Locate the cell with the specified text and output its (X, Y) center coordinate. 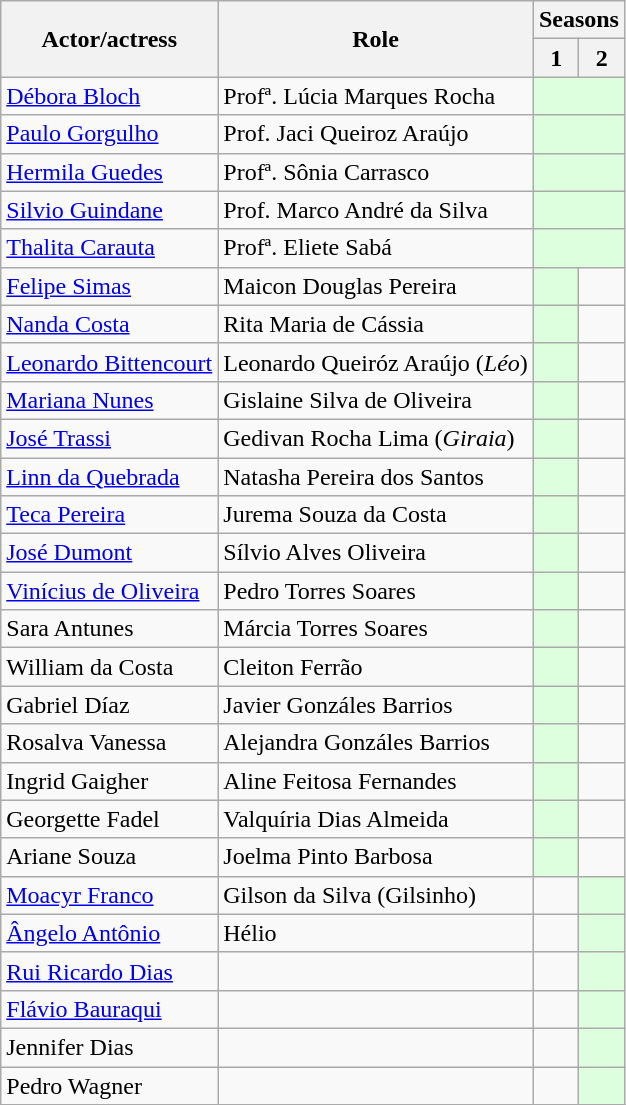
José Trassi (110, 438)
Javier Gonzáles Barrios (376, 705)
Flávio Bauraqui (110, 1009)
Rui Ricardo Dias (110, 971)
Maicon Douglas Pereira (376, 286)
Natasha Pereira dos Santos (376, 477)
Nanda Costa (110, 324)
Vinícius de Oliveira (110, 591)
Joelma Pinto Barbosa (376, 857)
Profª. Sônia Carrasco (376, 172)
Felipe Simas (110, 286)
Profª. Eliete Sabá (376, 248)
Profª. Lúcia Marques Rocha (376, 96)
2 (602, 58)
Jurema Souza da Costa (376, 515)
Cleiton Ferrão (376, 667)
Leonardo Bittencourt (110, 362)
Ingrid Gaigher (110, 781)
Gislaine Silva de Oliveira (376, 400)
Leonardo Queiróz Araújo (Léo) (376, 362)
Role (376, 39)
Linn da Quebrada (110, 477)
Aline Feitosa Fernandes (376, 781)
Prof. Marco André da Silva (376, 210)
Pedro Wagner (110, 1085)
William da Costa (110, 667)
Ariane Souza (110, 857)
1 (556, 58)
Mariana Nunes (110, 400)
José Dumont (110, 553)
Rita Maria de Cássia (376, 324)
Valquíria Dias Almeida (376, 819)
Prof. Jaci Queiroz Araújo (376, 134)
Pedro Torres Soares (376, 591)
Hermila Guedes (110, 172)
Actor/actress (110, 39)
Sara Antunes (110, 629)
Gabriel Díaz (110, 705)
Jennifer Dias (110, 1047)
Georgette Fadel (110, 819)
Moacyr Franco (110, 895)
Alejandra Gonzáles Barrios (376, 743)
Seasons (578, 20)
Rosalva Vanessa (110, 743)
Thalita Carauta (110, 248)
Silvio Guindane (110, 210)
Márcia Torres Soares (376, 629)
Ângelo Antônio (110, 933)
Teca Pereira (110, 515)
Débora Bloch (110, 96)
Hélio (376, 933)
Sílvio Alves Oliveira (376, 553)
Gedivan Rocha Lima (Giraia) (376, 438)
Gilson da Silva (Gilsinho) (376, 895)
Paulo Gorgulho (110, 134)
